Output the (X, Y) coordinate of the center of the cell containing the given text.  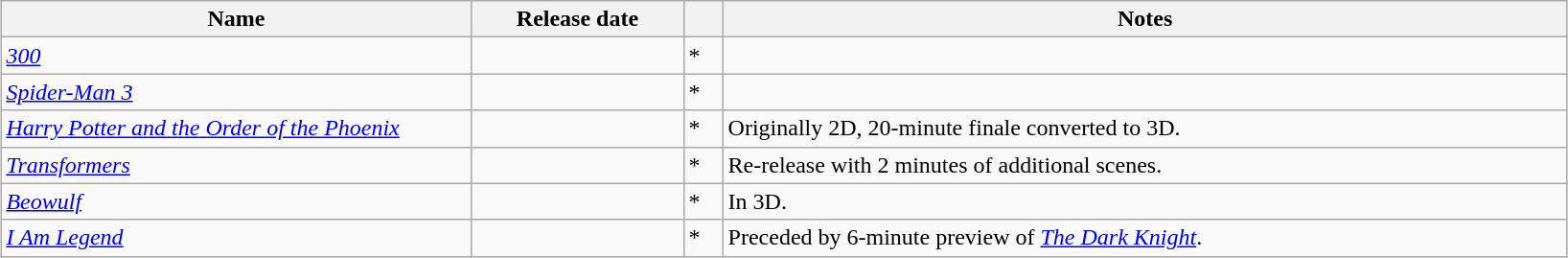
Notes (1144, 19)
Name (236, 19)
In 3D. (1144, 201)
Beowulf (236, 201)
Spider-Man 3 (236, 92)
Harry Potter and the Order of the Phoenix (236, 129)
Preceded by 6-minute preview of The Dark Knight. (1144, 238)
Re-release with 2 minutes of additional scenes. (1144, 165)
I Am Legend (236, 238)
Transformers (236, 165)
300 (236, 56)
Originally 2D, 20-minute finale converted to 3D. (1144, 129)
Release date (577, 19)
